Locate the cell with the specified text and output its [X, Y] center coordinate. 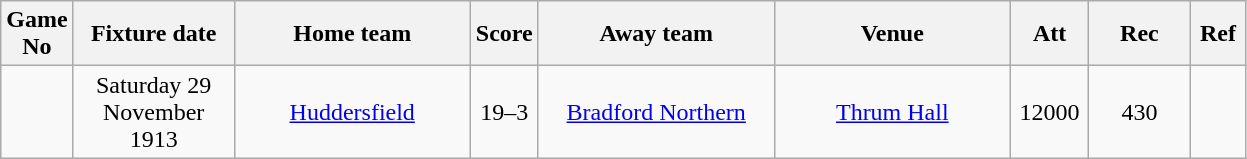
19–3 [504, 112]
Huddersfield [352, 112]
Thrum Hall [892, 112]
Bradford Northern [656, 112]
Att [1050, 34]
12000 [1050, 112]
Fixture date [154, 34]
Away team [656, 34]
Game No [37, 34]
Home team [352, 34]
Rec [1140, 34]
Score [504, 34]
Saturday 29 November 1913 [154, 112]
Ref [1218, 34]
430 [1140, 112]
Venue [892, 34]
